For the text-containing cell, return its midpoint in [X, Y] coordinate format. 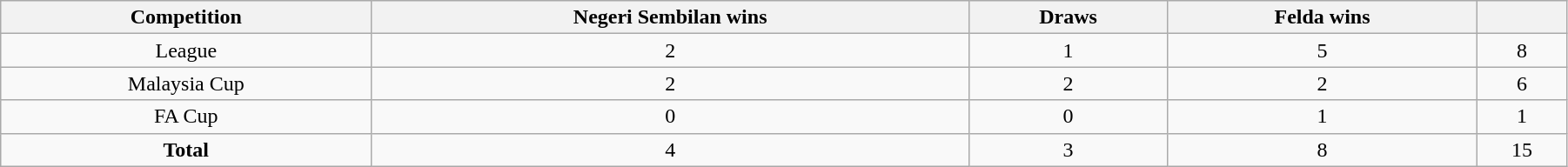
Malaysia Cup [186, 83]
15 [1521, 150]
Felda wins [1323, 17]
Draws [1068, 17]
4 [670, 150]
FA Cup [186, 117]
6 [1521, 83]
League [186, 50]
Negeri Sembilan wins [670, 17]
5 [1323, 50]
Total [186, 150]
Competition [186, 17]
3 [1068, 150]
